Find where the given text appears and provide that cell's center as (x, y) coordinate. 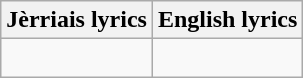
Jèrriais lyrics (77, 20)
English lyrics (227, 20)
